Pinpoint the cell where the given text exists, returning its (x, y) midpoint coordinate. 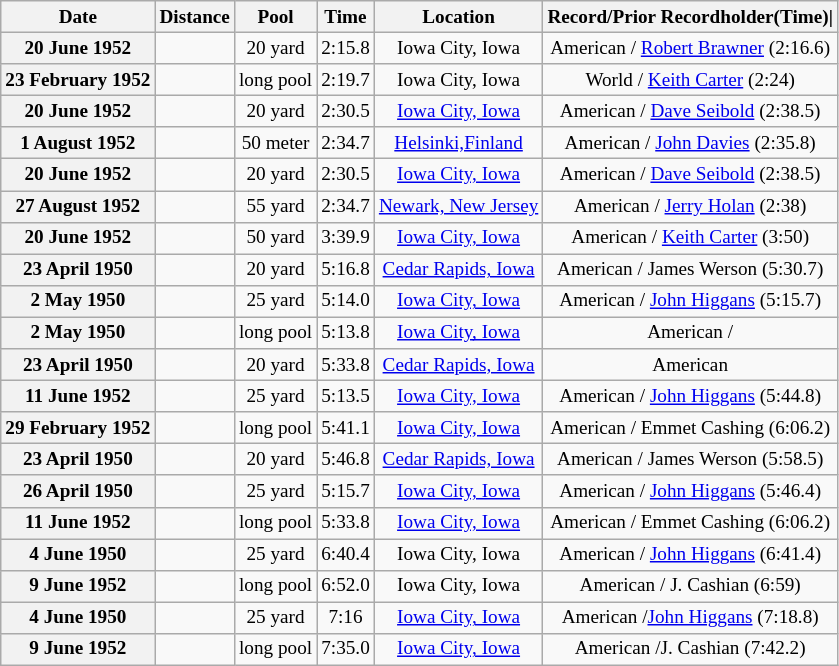
Record/Prior Recordholder(Time)| (690, 17)
American /J. Cashian (7:42.2) (690, 649)
6:40.4 (346, 554)
3:39.9 (346, 238)
Helsinki,Finland (458, 143)
Distance (195, 17)
American / John Higgans (5:46.4) (690, 491)
American /John Higgans (7:18.8) (690, 618)
50 meter (275, 143)
2:19.7 (346, 80)
Date (78, 17)
7:16 (346, 618)
Newark, New Jersey (458, 206)
American (690, 365)
American / John Higgans (6:41.4) (690, 554)
1 August 1952 (78, 143)
American / Jerry Holan (2:38) (690, 206)
29 February 1952 (78, 428)
6:52.0 (346, 586)
American / Keith Carter (3:50) (690, 238)
American / James Werson (5:58.5) (690, 460)
Location (458, 17)
American / John Davies (2:35.8) (690, 143)
26 April 1950 (78, 491)
55 yard (275, 206)
American / John Higgans (5:15.7) (690, 301)
5:46.8 (346, 460)
5:13.8 (346, 333)
50 yard (275, 238)
5:13.5 (346, 396)
5:41.1 (346, 428)
Pool (275, 17)
American / J. Cashian (6:59) (690, 586)
World / Keith Carter (2:24) (690, 80)
American / Robert Brawner (2:16.6) (690, 48)
7:35.0 (346, 649)
5:15.7 (346, 491)
American / (690, 333)
American / John Higgans (5:44.8) (690, 396)
Time (346, 17)
American / James Werson (5:30.7) (690, 270)
27 August 1952 (78, 206)
5:16.8 (346, 270)
23 February 1952 (78, 80)
2:15.8 (346, 48)
5:14.0 (346, 301)
